Find where the given text appears and provide that cell's center as (x, y) coordinate. 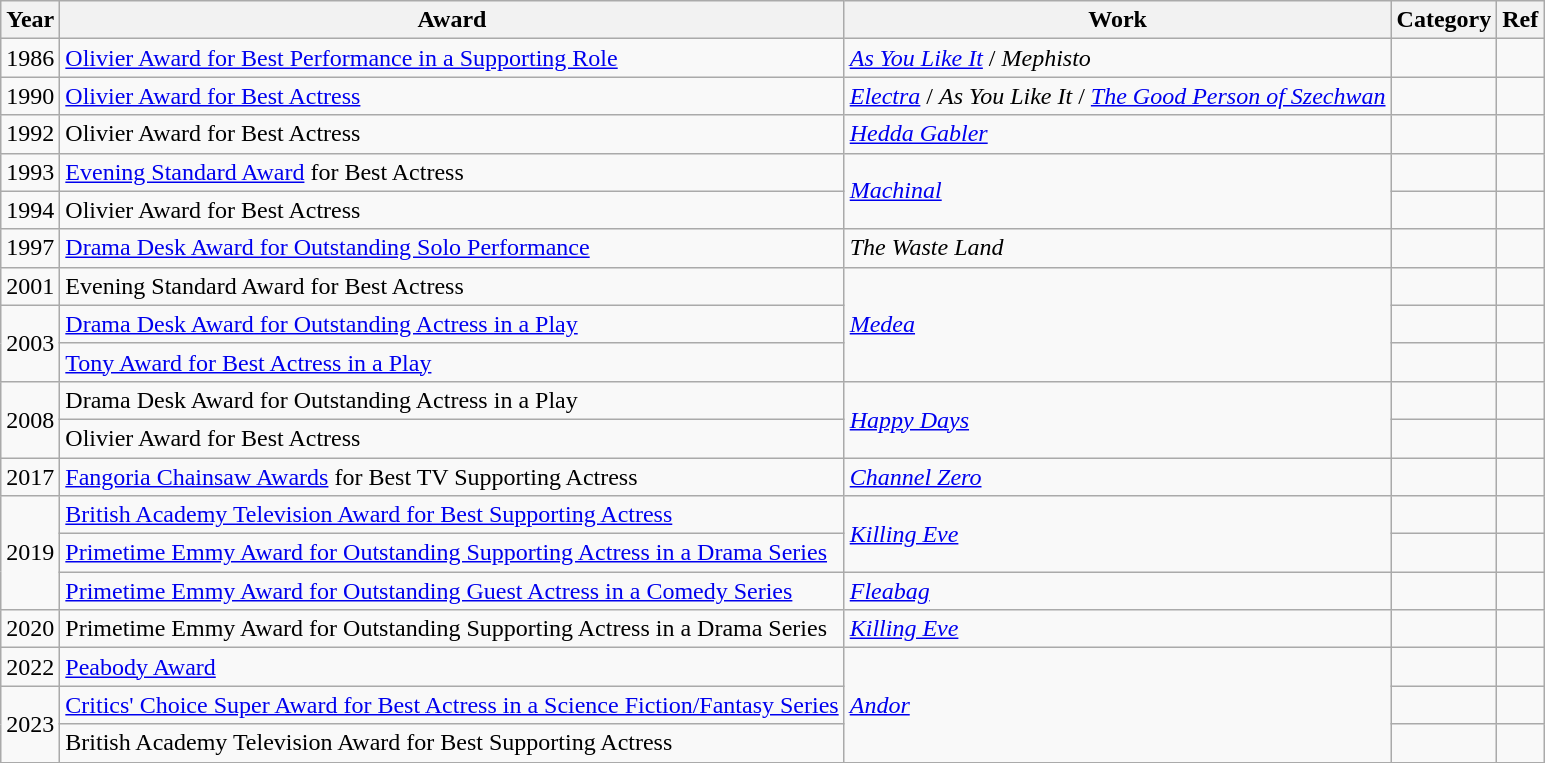
Primetime Emmy Award for Outstanding Guest Actress in a Comedy Series (452, 591)
Tony Award for Best Actress in a Play (452, 362)
Happy Days (1118, 419)
Machinal (1118, 191)
1994 (30, 210)
Andor (1118, 705)
Year (30, 20)
Ref (1520, 20)
1990 (30, 96)
2017 (30, 477)
Electra / As You Like It / The Good Person of Szechwan (1118, 96)
Work (1118, 20)
Drama Desk Award for Outstanding Solo Performance (452, 248)
Channel Zero (1118, 477)
Hedda Gabler (1118, 134)
2020 (30, 629)
1992 (30, 134)
Fleabag (1118, 591)
Award (452, 20)
2001 (30, 286)
Critics' Choice Super Award for Best Actress in a Science Fiction/Fantasy Series (452, 705)
2003 (30, 343)
2022 (30, 667)
Category (1444, 20)
2023 (30, 724)
2008 (30, 419)
The Waste Land (1118, 248)
2019 (30, 553)
1997 (30, 248)
As You Like It / Mephisto (1118, 58)
Olivier Award for Best Performance in a Supporting Role (452, 58)
Fangoria Chainsaw Awards for Best TV Supporting Actress (452, 477)
Medea (1118, 324)
Peabody Award (452, 667)
1986 (30, 58)
1993 (30, 172)
